From the cell containing the given text, extract its center point as [x, y] coordinate. 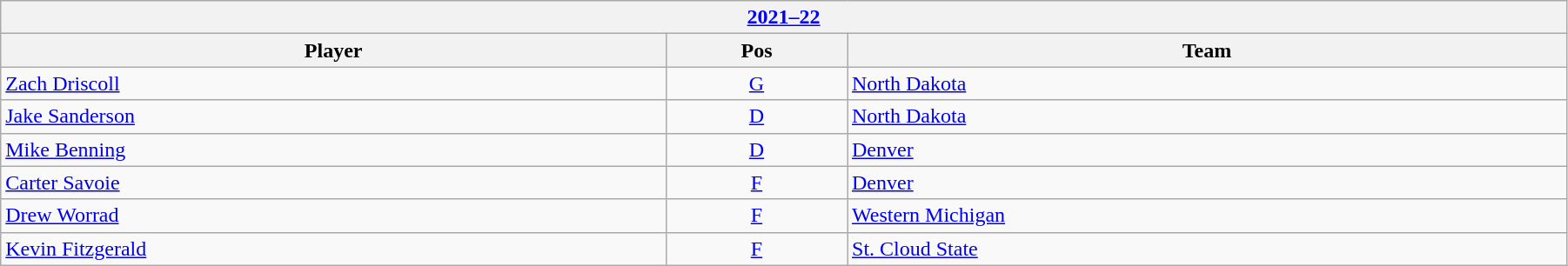
Kevin Fitzgerald [334, 249]
Zach Driscoll [334, 83]
Pos [756, 50]
2021–22 [784, 17]
Carter Savoie [334, 183]
Mike Benning [334, 150]
Drew Worrad [334, 216]
G [756, 83]
St. Cloud State [1208, 249]
Jake Sanderson [334, 116]
Western Michigan [1208, 216]
Player [334, 50]
Team [1208, 50]
